Search for the cell housing the specified text and yield its [X, Y] center coordinate. 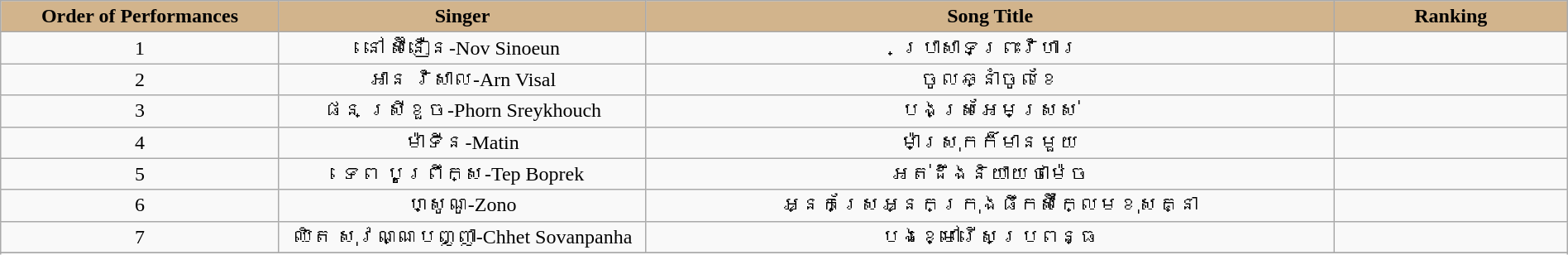
5 [140, 174]
ហ្សូណូ-Zono [462, 205]
1 [140, 48]
ចូលឆ្នាំចូលខែ [990, 79]
អត់ដឹងនិយាយថាម៉េច [990, 174]
Song Title [990, 17]
ឈិត សុវណ្ណបញ្ញា-Chhet Sovanpanha [462, 237]
អ្នកស្រែអ្នកក្រុងផឹកស៊ីក្លែមខុសគ្នា [990, 205]
ម៉ាទីន-Matin [462, 142]
3 [140, 111]
Order of Performances [140, 17]
បងខ្មៅរើសប្រពន្ធ [990, 237]
6 [140, 205]
Singer [462, 17]
បងស្រអែមស្រស់ [990, 111]
Ranking [1451, 17]
4 [140, 142]
2 [140, 79]
ផន ស្រីខួច-Phorn Sreykhouch [462, 111]
ប្រាសាទព្រះវិហារ [990, 48]
ទេព បូព្រឹក្ស-Tep Boprek [462, 174]
ម៉ាស្រុកក៏មានមួយ [990, 142]
7 [140, 237]
នៅ ស៊ីនឿន-Nov Sinoeun [462, 48]
អាន វិសាល-Arn Visal [462, 79]
